Pinpoint the cell where the given text exists, returning its (x, y) midpoint coordinate. 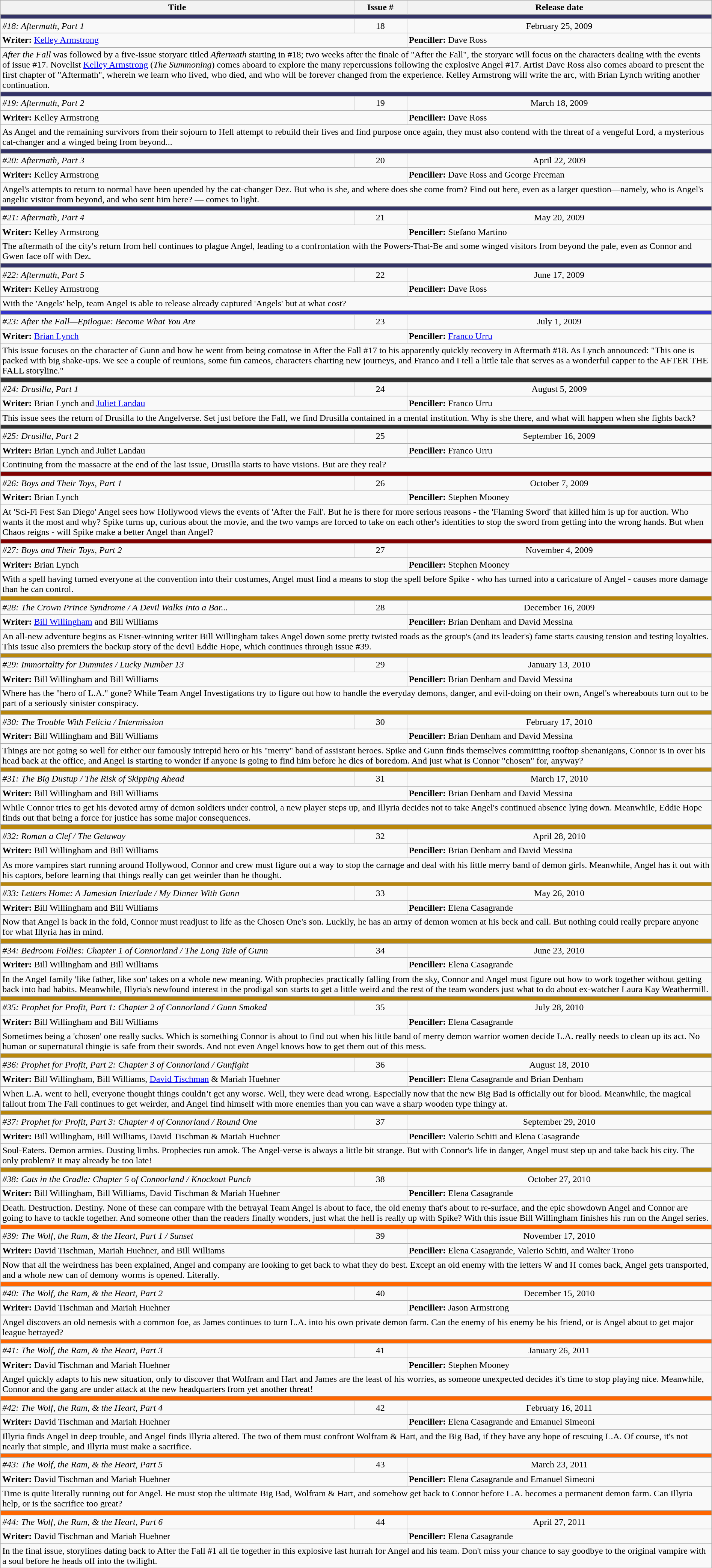
February 25, 2009 (559, 26)
March 23, 2011 (559, 1465)
With the 'Angels' help, team Angel is able to release already captured 'Angels' but at what cost? (356, 303)
June 17, 2009 (559, 275)
21 (381, 218)
September 16, 2009 (559, 436)
#41: The Wolf, the Ram, & the Heart, Part 3 (177, 1351)
#44: The Wolf, the Ram, & the Heart, Part 6 (177, 1522)
July 28, 2010 (559, 1008)
34 (381, 950)
April 27, 2011 (559, 1522)
#25: Drusilla, Part 2 (177, 436)
#33: Letters Home: A Jamesian Interlude / My Dinner With Gunn (177, 893)
Title (177, 8)
August 5, 2009 (559, 389)
#27: Boys and Their Toys, Part 2 (177, 550)
#19: Aftermath, Part 2 (177, 103)
29 (381, 665)
42 (381, 1408)
36 (381, 1065)
35 (381, 1008)
January 26, 2011 (559, 1351)
October 7, 2009 (559, 483)
Penciller: Dave Ross and George Freeman (559, 175)
March 17, 2010 (559, 779)
39 (381, 1236)
#23: After the Fall—Epilogue: Become What You Are (177, 322)
December 16, 2009 (559, 607)
31 (381, 779)
Penciller: Elena Casagrande and Brian Denham (559, 1079)
41 (381, 1351)
November 4, 2009 (559, 550)
20 (381, 160)
27 (381, 550)
18 (381, 26)
#30: The Trouble With Felicia / Intermission (177, 722)
#26: Boys and Their Toys, Part 1 (177, 483)
August 18, 2010 (559, 1065)
43 (381, 1465)
19 (381, 103)
#40: The Wolf, the Ram, & the Heart, Part 2 (177, 1293)
38 (381, 1179)
#29: Immortality for Dummies / Lucky Number 13 (177, 665)
Penciller: Jason Armstrong (559, 1307)
30 (381, 722)
#39: The Wolf, the Ram, & the Heart, Part 1 / Sunset (177, 1236)
July 1, 2009 (559, 322)
#21: Aftermath, Part 4 (177, 218)
#34: Bedroom Follies: Chapter 1 of Connorland / The Long Tale of Gunn (177, 950)
May 20, 2009 (559, 218)
32 (381, 836)
#22: Aftermath, Part 5 (177, 275)
Continuing from the massacre at the end of the last issue, Drusilla starts to have visions. But are they real? (356, 465)
Release date (559, 8)
#43: The Wolf, the Ram, & the Heart, Part 5 (177, 1465)
24 (381, 389)
#20: Aftermath, Part 3 (177, 160)
28 (381, 607)
40 (381, 1293)
#36: Prophet for Profit, Part 2: Chapter 3 of Connorland / Gunfight (177, 1065)
Writer: David Tischman, Mariah Huehner, and Bill Williams (204, 1250)
37 (381, 1122)
26 (381, 483)
Penciller: Elena Casagrande, Valerio Schiti, and Walter Trono (559, 1250)
44 (381, 1522)
Penciller: Stefano Martino (559, 232)
#37: Prophet for Profit, Part 3: Chapter 4 of Connorland / Round One (177, 1122)
November 17, 2010 (559, 1236)
February 17, 2010 (559, 722)
September 29, 2010 (559, 1122)
#18: Aftermath, Part 1 (177, 26)
Penciller: Valerio Schiti and Elena Casagrande (559, 1136)
December 15, 2010 (559, 1293)
Issue # (381, 8)
33 (381, 893)
22 (381, 275)
#42: The Wolf, the Ram, & the Heart, Part 4 (177, 1408)
January 13, 2010 (559, 665)
April 22, 2009 (559, 160)
#38: Cats in the Cradle: Chapter 5 of Connorland / Knockout Punch (177, 1179)
June 23, 2010 (559, 950)
#32: Roman a Clef / The Getaway (177, 836)
March 18, 2009 (559, 103)
23 (381, 322)
October 27, 2010 (559, 1179)
#31: The Big Dustup / The Risk of Skipping Ahead (177, 779)
#24: Drusilla, Part 1 (177, 389)
May 26, 2010 (559, 893)
February 16, 2011 (559, 1408)
#28: The Crown Prince Syndrome / A Devil Walks Into a Bar... (177, 607)
#35: Prophet for Profit, Part 1: Chapter 2 of Connorland / Gunn Smoked (177, 1008)
25 (381, 436)
April 28, 2010 (559, 836)
